Pinpoint the cell where the given text exists, returning its (X, Y) midpoint coordinate. 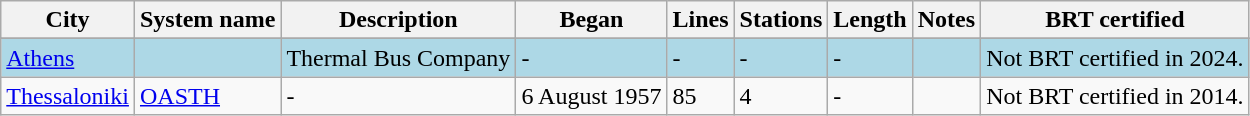
OASTH (207, 96)
Athens (68, 58)
Description (398, 20)
BRT certified (1115, 20)
Lines (700, 20)
Not BRT certified in 2024. (1115, 58)
Length (870, 20)
Stations (781, 20)
Thermal Bus Company (398, 58)
85 (700, 96)
System name (207, 20)
Notes (946, 20)
City (68, 20)
6 August 1957 (592, 96)
Thessaloniki (68, 96)
4 (781, 96)
Began (592, 20)
Not BRT certified in 2014. (1115, 96)
